Return (x, y) of the center of cell containing provided text 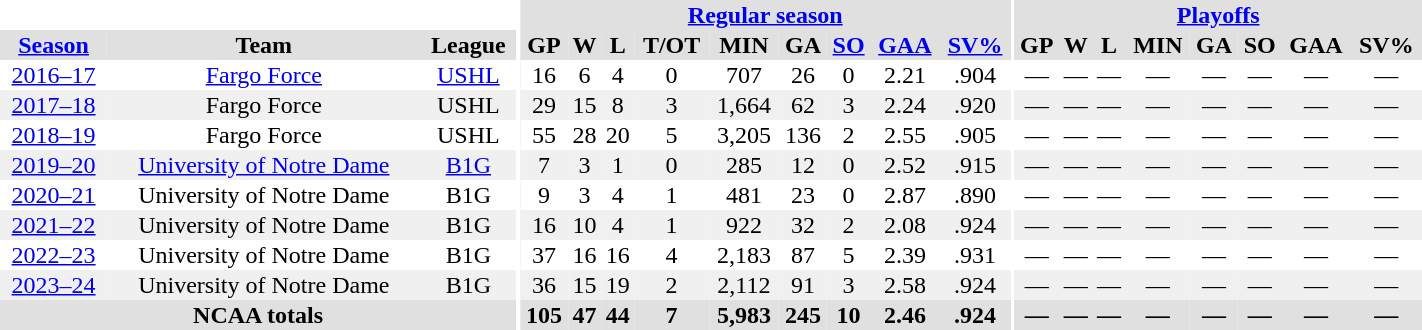
Season (54, 45)
2021–22 (54, 225)
.904 (976, 75)
1,664 (744, 105)
2023–24 (54, 285)
T/OT (671, 45)
32 (803, 225)
9 (544, 195)
91 (803, 285)
2.58 (904, 285)
2017–18 (54, 105)
6 (584, 75)
19 (618, 285)
55 (544, 135)
2.46 (904, 315)
47 (584, 315)
20 (618, 135)
136 (803, 135)
8 (618, 105)
2.52 (904, 165)
922 (744, 225)
Team (264, 45)
2.08 (904, 225)
36 (544, 285)
Regular season (766, 15)
2016–17 (54, 75)
29 (544, 105)
37 (544, 255)
2,183 (744, 255)
26 (803, 75)
23 (803, 195)
2.39 (904, 255)
707 (744, 75)
105 (544, 315)
12 (803, 165)
League (468, 45)
3,205 (744, 135)
.890 (976, 195)
2022–23 (54, 255)
2020–21 (54, 195)
.905 (976, 135)
2.24 (904, 105)
87 (803, 255)
Playoffs (1218, 15)
.920 (976, 105)
2,112 (744, 285)
285 (744, 165)
28 (584, 135)
62 (803, 105)
481 (744, 195)
2.55 (904, 135)
NCAA totals (258, 315)
5,983 (744, 315)
2019–20 (54, 165)
2.87 (904, 195)
2.21 (904, 75)
.915 (976, 165)
245 (803, 315)
44 (618, 315)
.931 (976, 255)
2018–19 (54, 135)
